Provide the (x, y) coordinate of the cell's center where the given text is located.  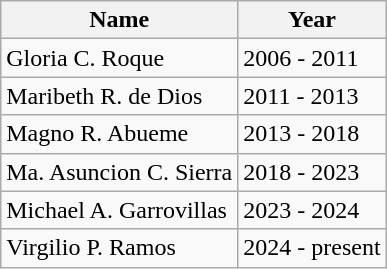
Gloria C. Roque (120, 58)
2006 - 2011 (312, 58)
Magno R. Abueme (120, 134)
Ma. Asuncion C. Sierra (120, 172)
Year (312, 20)
Michael A. Garrovillas (120, 210)
2018 - 2023 (312, 172)
2024 - present (312, 248)
Maribeth R. de Dios (120, 96)
Virgilio P. Ramos (120, 248)
Name (120, 20)
2011 - 2013 (312, 96)
2023 - 2024 (312, 210)
2013 - 2018 (312, 134)
